Provide the [X, Y] coordinate of the cell's center where the given text is located.  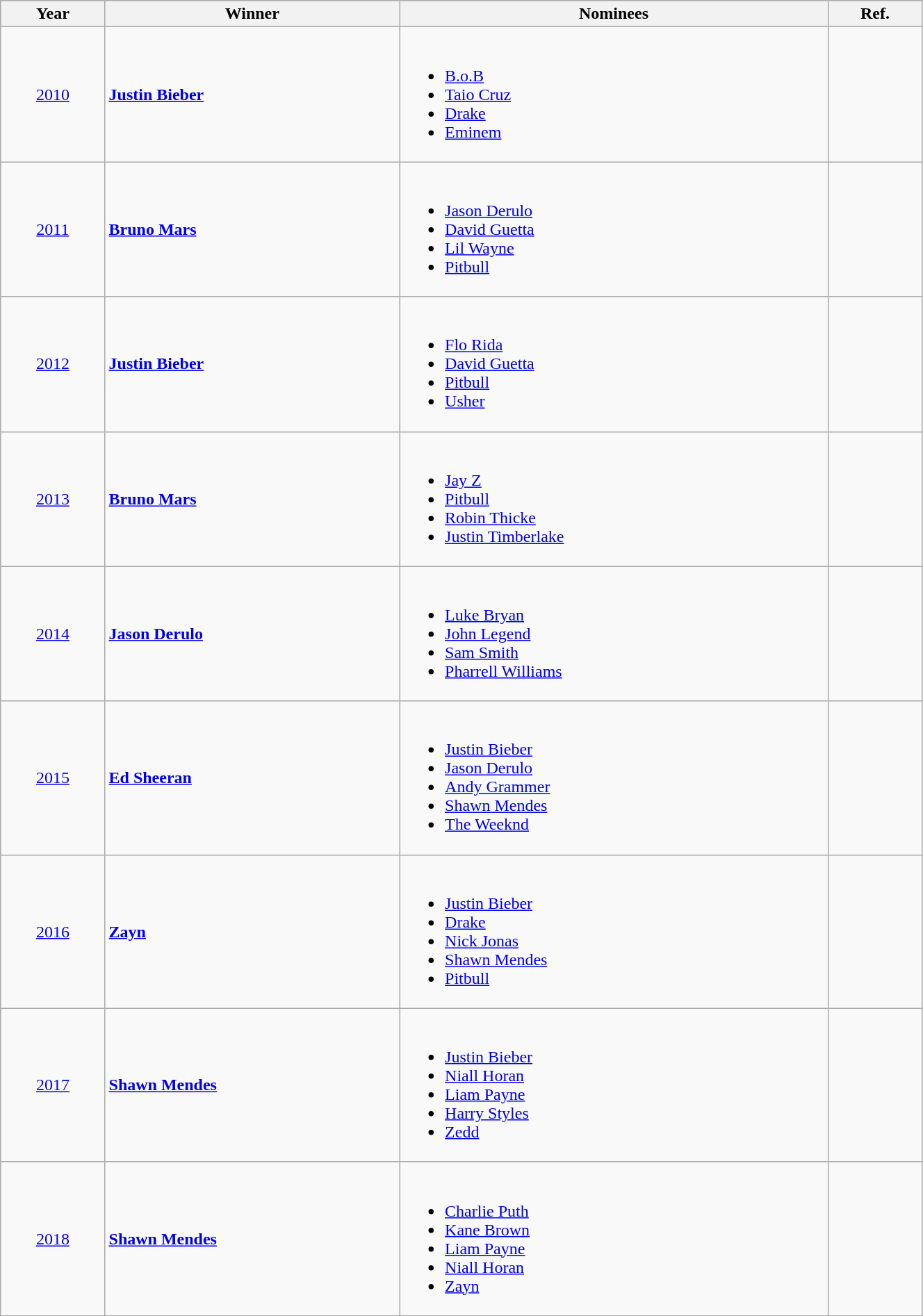
Nominees [614, 14]
2010 [53, 94]
2016 [53, 931]
Jason DeruloDavid GuettaLil WaynePitbull [614, 229]
Luke BryanJohn LegendSam SmithPharrell Williams [614, 634]
2014 [53, 634]
Winner [252, 14]
Ed Sheeran [252, 778]
Flo RidaDavid GuettaPitbullUsher [614, 364]
Justin BieberNiall HoranLiam PayneHarry StylesZedd [614, 1085]
Jason Derulo [252, 634]
2013 [53, 499]
2018 [53, 1238]
Justin BieberDrakeNick JonasShawn MendesPitbull [614, 931]
2012 [53, 364]
B.o.BTaio CruzDrakeEminem [614, 94]
Year [53, 14]
2017 [53, 1085]
Justin BieberJason DeruloAndy GrammerShawn MendesThe Weeknd [614, 778]
2011 [53, 229]
Charlie PuthKane BrownLiam PayneNiall HoranZayn [614, 1238]
Jay ZPitbullRobin ThickeJustin Timberlake [614, 499]
2015 [53, 778]
Zayn [252, 931]
Ref. [874, 14]
